Locate the cell with the specified text and output its [x, y] center coordinate. 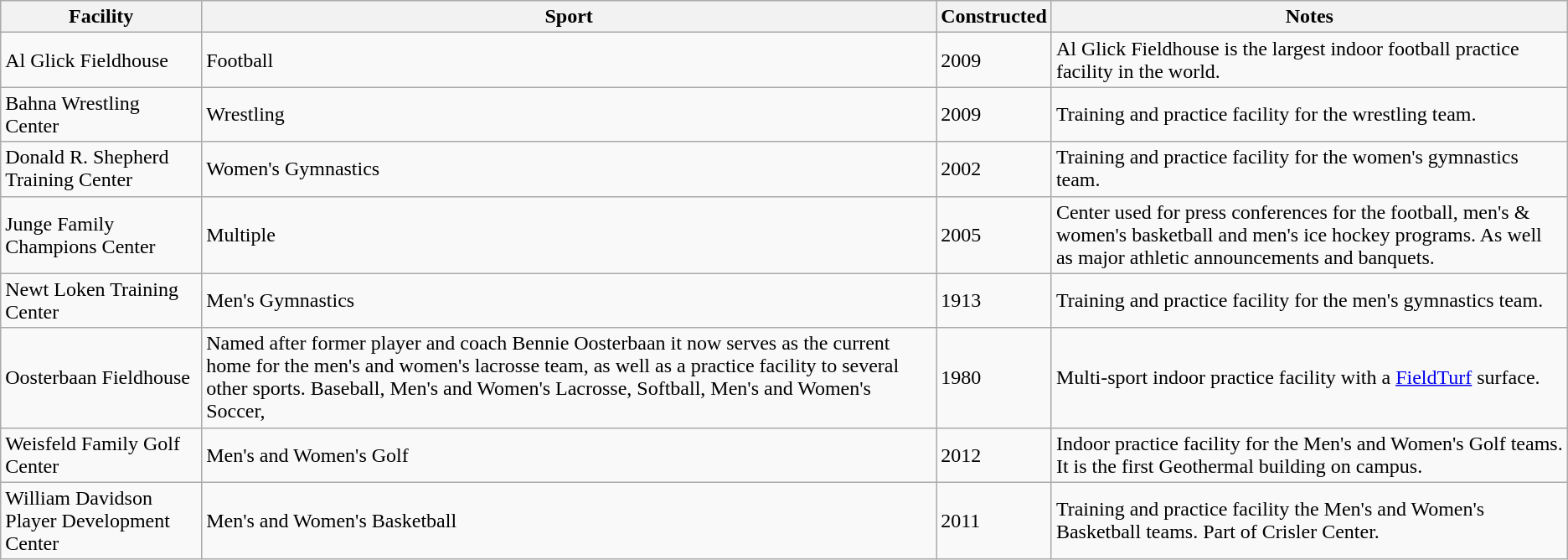
Al Glick Fieldhouse [101, 60]
Notes [1309, 17]
2011 [994, 521]
Men's and Women's Basketball [570, 521]
Multiple [570, 235]
Oosterbaan Fieldhouse [101, 377]
Multi-sport indoor practice facility with a FieldTurf surface. [1309, 377]
1913 [994, 300]
Al Glick Fieldhouse is the largest indoor football practice facility in the world. [1309, 60]
Newt Loken Training Center [101, 300]
Constructed [994, 17]
Women's Gymnastics [570, 169]
Men's Gymnastics [570, 300]
Donald R. Shepherd Training Center [101, 169]
2002 [994, 169]
Training and practice facility for the women's gymnastics team. [1309, 169]
Training and practice facility the Men's and Women's Basketball teams. Part of Crisler Center. [1309, 521]
Training and practice facility for the men's gymnastics team. [1309, 300]
Bahna Wrestling Center [101, 114]
2005 [994, 235]
Men's and Women's Golf [570, 454]
Facility [101, 17]
Indoor practice facility for the Men's and Women's Golf teams. It is the first Geothermal building on campus. [1309, 454]
1980 [994, 377]
William Davidson Player Development Center [101, 521]
Junge Family Champions Center [101, 235]
Weisfeld Family Golf Center [101, 454]
2012 [994, 454]
Training and practice facility for the wrestling team. [1309, 114]
Sport [570, 17]
Football [570, 60]
Wrestling [570, 114]
